Identify which cell holds the provided text, then report its [X, Y] central coordinate. 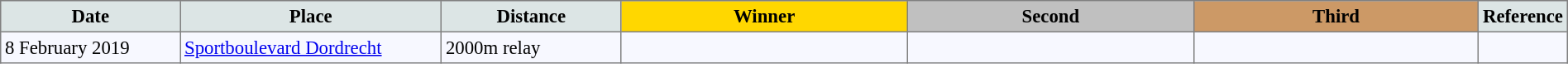
Place [311, 17]
Sportboulevard Dordrecht [311, 47]
Third [1336, 17]
Reference [1523, 17]
Date [91, 17]
Second [1050, 17]
Winner [764, 17]
8 February 2019 [91, 47]
2000m relay [531, 47]
Distance [531, 17]
